Detect which cell encompasses the target text, then output its (x, y) center coordinate. 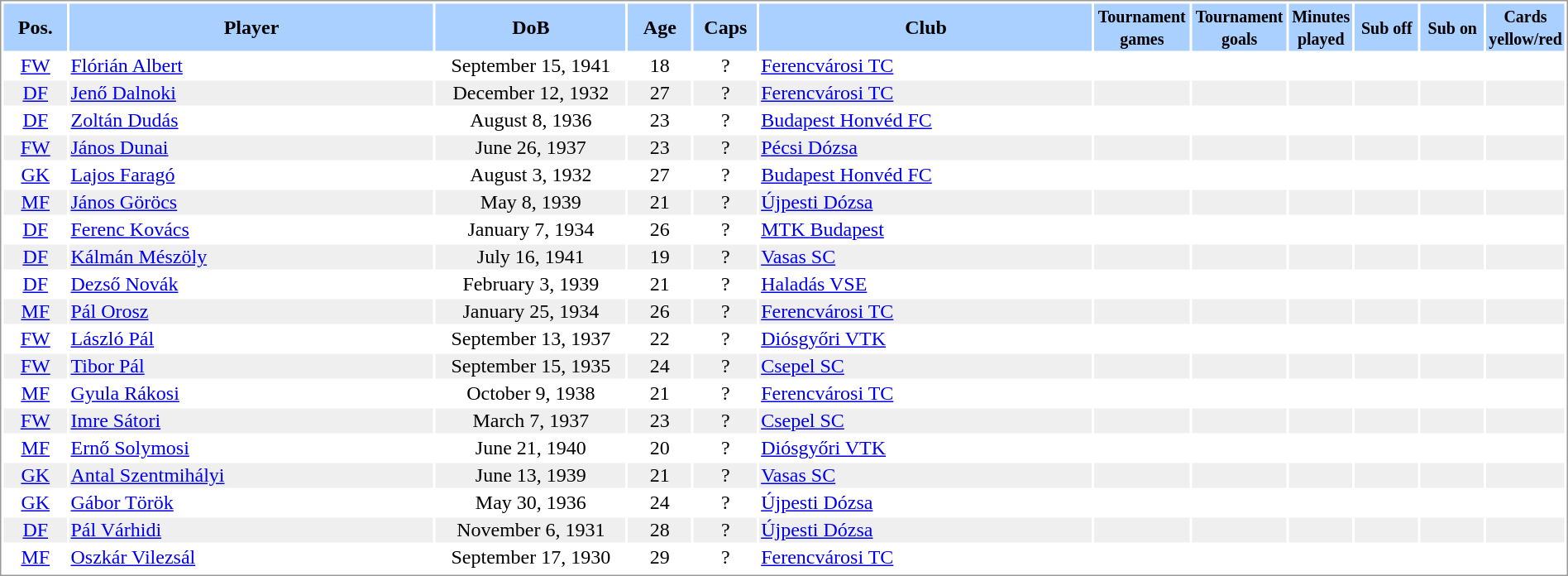
18 (660, 65)
Pál Várhidi (251, 530)
Jenő Dalnoki (251, 94)
December 12, 1932 (531, 94)
28 (660, 530)
March 7, 1937 (531, 421)
DoB (531, 26)
Ernő Solymosi (251, 448)
Cardsyellow/red (1526, 26)
Lajos Faragó (251, 175)
MTK Budapest (926, 229)
Haladás VSE (926, 284)
Caps (726, 26)
Pécsi Dózsa (926, 148)
Dezső Novák (251, 284)
Pál Orosz (251, 312)
László Pál (251, 338)
Tournamentgoals (1239, 26)
20 (660, 448)
June 21, 1940 (531, 448)
Tibor Pál (251, 367)
September 17, 1930 (531, 557)
Gábor Török (251, 502)
September 15, 1941 (531, 65)
Kálmán Mészöly (251, 257)
22 (660, 338)
Flórián Albert (251, 65)
January 7, 1934 (531, 229)
September 13, 1937 (531, 338)
János Dunai (251, 148)
September 15, 1935 (531, 367)
Tournamentgames (1141, 26)
August 3, 1932 (531, 175)
Ferenc Kovács (251, 229)
Zoltán Dudás (251, 120)
February 3, 1939 (531, 284)
Sub off (1386, 26)
Minutesplayed (1322, 26)
29 (660, 557)
Sub on (1452, 26)
May 8, 1939 (531, 203)
May 30, 1936 (531, 502)
Oszkár Vilezsál (251, 557)
Imre Sátori (251, 421)
November 6, 1931 (531, 530)
January 25, 1934 (531, 312)
Player (251, 26)
Gyula Rákosi (251, 393)
János Göröcs (251, 203)
August 8, 1936 (531, 120)
19 (660, 257)
Antal Szentmihályi (251, 476)
June 26, 1937 (531, 148)
Club (926, 26)
October 9, 1938 (531, 393)
July 16, 1941 (531, 257)
Pos. (35, 26)
Age (660, 26)
June 13, 1939 (531, 476)
